Return (x, y) of the center of cell containing provided text 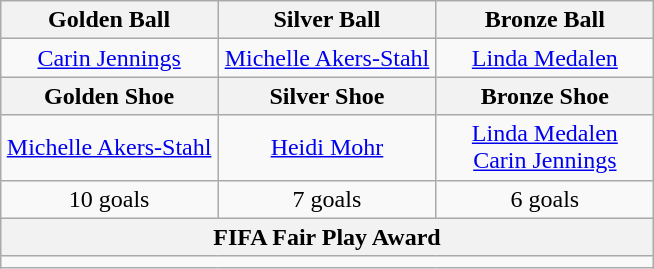
Carin Jennings (109, 58)
7 goals (327, 199)
Linda Medalen Carin Jennings (545, 148)
FIFA Fair Play Award (327, 237)
Heidi Mohr (327, 148)
Linda Medalen (545, 58)
Golden Ball (109, 20)
6 goals (545, 199)
Bronze Shoe (545, 96)
Golden Shoe (109, 96)
Bronze Ball (545, 20)
10 goals (109, 199)
Silver Ball (327, 20)
Silver Shoe (327, 96)
